Extract the (X, Y) coordinate from the center of the cell holding the provided text.  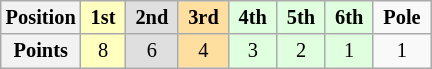
Position (41, 17)
2 (301, 51)
2nd (152, 17)
3rd (203, 17)
8 (104, 51)
4th (253, 17)
5th (301, 17)
6th (349, 17)
1st (104, 17)
3 (253, 51)
6 (152, 51)
Points (41, 51)
4 (203, 51)
Pole (402, 17)
